Return [X, Y] of the center of cell containing provided text 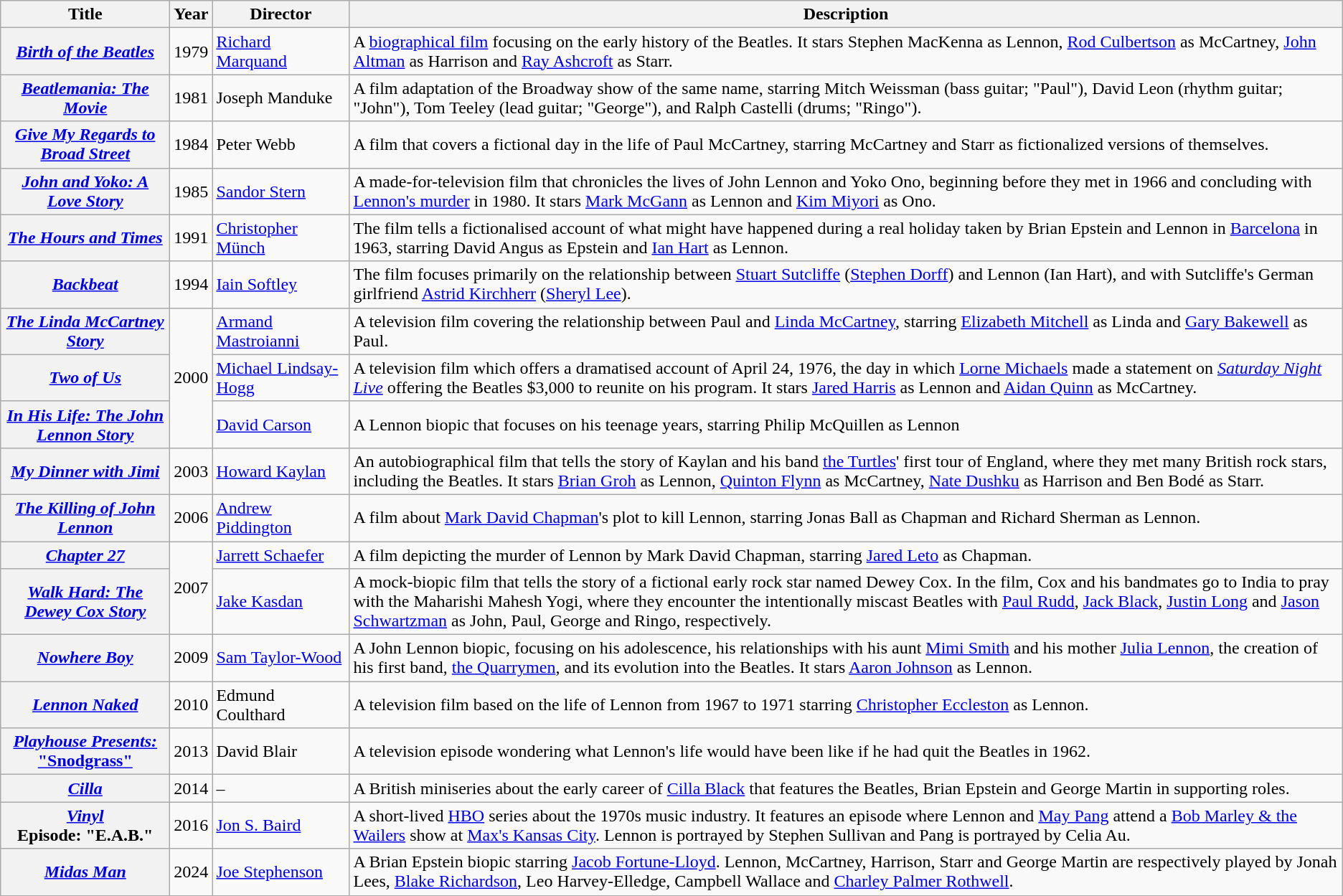
Armand Mastroianni [281, 331]
Year [191, 14]
Christopher Münch [281, 238]
1991 [191, 238]
Description [846, 14]
The Hours and Times [85, 238]
A film about Mark David Chapman's plot to kill Lennon, starring Jonas Ball as Chapman and Richard Sherman as Lennon. [846, 518]
2003 [191, 471]
1981 [191, 98]
Midas Man [85, 872]
2024 [191, 872]
VinylEpisode: "E.A.B." [85, 825]
Backbeat [85, 284]
Lennon Naked [85, 704]
Edmund Coulthard [281, 704]
Joseph Manduke [281, 98]
David Carson [281, 425]
Playhouse Presents: "Snodgrass" [85, 752]
1994 [191, 284]
A television film covering the relationship between Paul and Linda McCartney, starring Elizabeth Mitchell as Linda and Gary Bakewell as Paul. [846, 331]
2016 [191, 825]
Sam Taylor-Wood [281, 659]
The Linda McCartney Story [85, 331]
A television episode wondering what Lennon's life would have been like if he had quit the Beatles in 1962. [846, 752]
Nowhere Boy [85, 659]
David Blair [281, 752]
My Dinner with Jimi [85, 471]
2000 [191, 377]
2013 [191, 752]
A British miniseries about the early career of Cilla Black that features the Beatles, Brian Epstein and George Martin in supporting roles. [846, 788]
2007 [191, 588]
Two of Us [85, 377]
Jon S. Baird [281, 825]
Iain Softley [281, 284]
In His Life: The John Lennon Story [85, 425]
Jarrett Schaefer [281, 555]
1984 [191, 145]
Give My Regards to Broad Street [85, 145]
Director [281, 14]
A film that covers a fictional day in the life of Paul McCartney, starring McCartney and Starr as fictionalized versions of themselves. [846, 145]
2010 [191, 704]
A Lennon biopic that focuses on his teenage years, starring Philip McQuillen as Lennon [846, 425]
Birth of the Beatles [85, 52]
Peter Webb [281, 145]
A film depicting the murder of Lennon by Mark David Chapman, starring Jared Leto as Chapman. [846, 555]
John and Yoko: A Love Story [85, 191]
1979 [191, 52]
The Killing of John Lennon [85, 518]
Andrew Piddington [281, 518]
Howard Kaylan [281, 471]
Chapter 27 [85, 555]
Title [85, 14]
Sandor Stern [281, 191]
1985 [191, 191]
Walk Hard: The Dewey Cox Story [85, 602]
Cilla [85, 788]
A television film based on the life of Lennon from 1967 to 1971 starring Christopher Eccleston as Lennon. [846, 704]
Michael Lindsay-Hogg [281, 377]
Joe Stephenson [281, 872]
2014 [191, 788]
2006 [191, 518]
2009 [191, 659]
– [281, 788]
Richard Marquand [281, 52]
Jake Kasdan [281, 602]
Beatlemania: The Movie [85, 98]
